Determine the (x, y) coordinate at the center of the cell enclosing the given text.  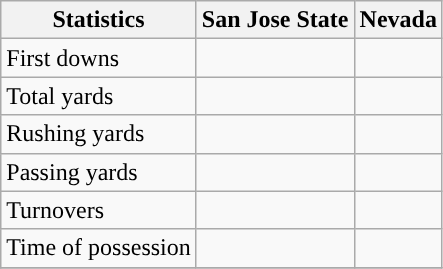
Passing yards (99, 172)
First downs (99, 58)
Time of possession (99, 248)
Total yards (99, 96)
Statistics (99, 20)
Turnovers (99, 210)
Nevada (398, 20)
Rushing yards (99, 134)
San Jose State (275, 20)
